Detect which cell encompasses the target text, then output its [x, y] center coordinate. 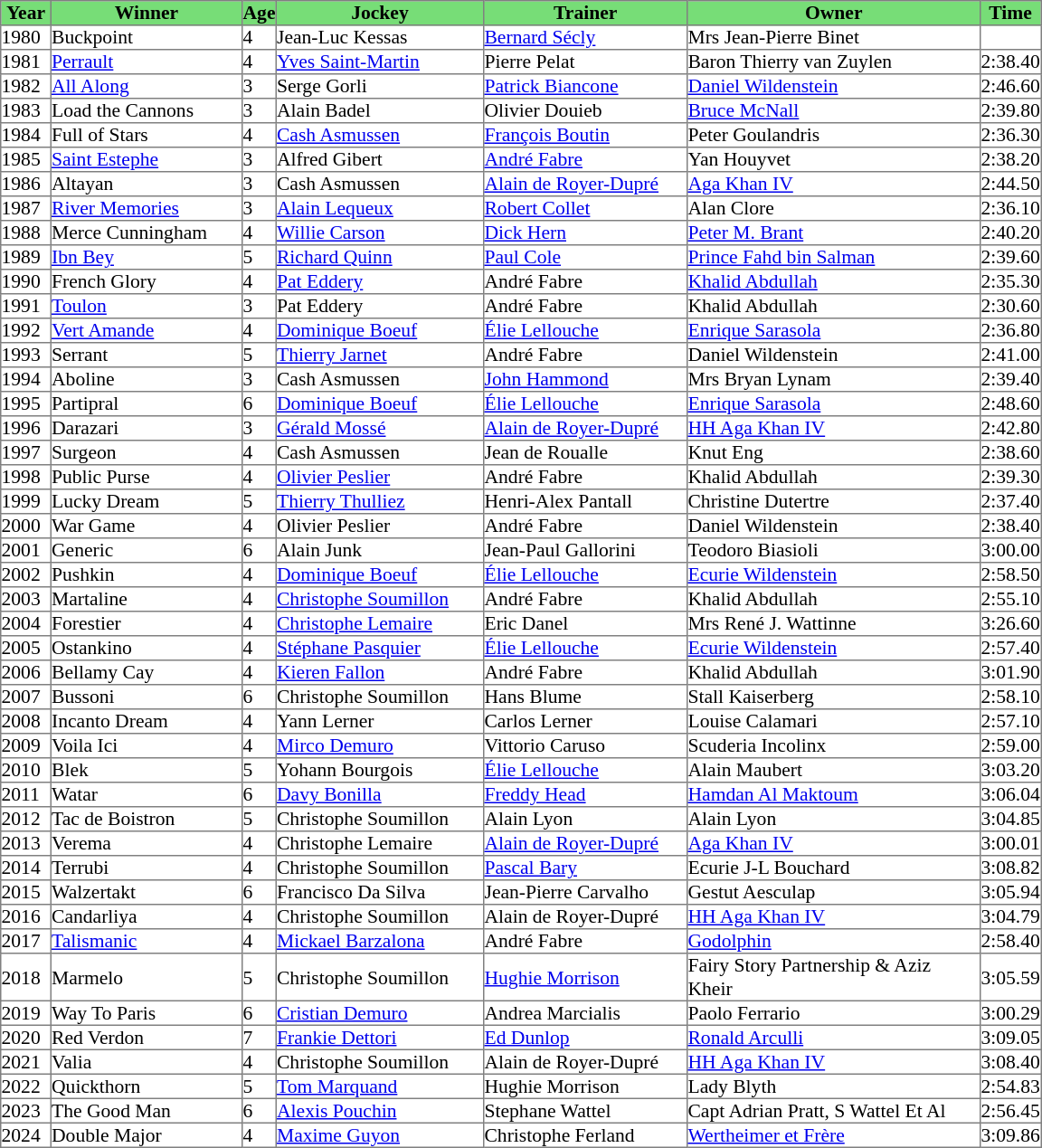
3:08.40 [1011, 1062]
2:58.50 [1011, 575]
Double Major [147, 1134]
Surgeon [147, 452]
1998 [26, 478]
2001 [26, 550]
2019 [26, 1013]
2:39.80 [1011, 110]
3:06.04 [1011, 794]
Darazari [147, 429]
2:41.00 [1011, 355]
Ecurie J-L Bouchard [834, 868]
All Along [147, 87]
Mirco Demuro [380, 745]
Louise Calamari [834, 722]
Perrault [147, 62]
3:01.90 [1011, 673]
Thierry Thulliez [380, 501]
2:46.60 [1011, 87]
Knut Eng [834, 452]
Valia [147, 1062]
Merce Cunningham [147, 233]
Kieren Fallon [380, 673]
Age [259, 13]
Watar [147, 794]
Jockey [380, 13]
2:36.80 [1011, 331]
1994 [26, 380]
Walzertakt [147, 892]
2014 [26, 868]
3:00.01 [1011, 843]
2:44.50 [1011, 185]
Yan Houyvet [834, 159]
2007 [26, 697]
Bernard Sécly [586, 38]
3:04.79 [1011, 917]
Aboline [147, 380]
1991 [26, 306]
War Game [147, 527]
2008 [26, 722]
Generic [147, 550]
Francisco Da Silva [380, 892]
Partipral [147, 403]
Pushkin [147, 575]
Time [1011, 13]
Thierry Jarnet [380, 355]
2:37.40 [1011, 501]
Trainer [586, 13]
2:39.40 [1011, 380]
2:36.10 [1011, 208]
2000 [26, 527]
Hans Blume [586, 697]
Teodoro Biasioli [834, 550]
Mickael Barzalona [380, 941]
Tom Marquand [380, 1086]
Eric Danel [586, 624]
River Memories [147, 208]
Jean de Roualle [586, 452]
Load the Cannons [147, 110]
Incanto Dream [147, 722]
2:39.30 [1011, 478]
Christine Dutertre [834, 501]
2009 [26, 745]
2018 [26, 977]
Vert Amande [147, 331]
Ronald Arculli [834, 1037]
2005 [26, 648]
Altayan [147, 185]
2:40.20 [1011, 233]
3:08.82 [1011, 868]
Capt Adrian Pratt, S Wattel Et Al [834, 1111]
Yves Saint-Martin [380, 62]
2022 [26, 1086]
Ed Dunlop [586, 1037]
2:38.20 [1011, 159]
2016 [26, 917]
Jean-Paul Gallorini [586, 550]
1993 [26, 355]
1980 [26, 38]
Stephane Wattel [586, 1111]
Jean-Pierre Carvalho [586, 892]
Frankie Dettori [380, 1037]
Yann Lerner [380, 722]
Red Verdon [147, 1037]
Henri-Alex Pantall [586, 501]
Ostankino [147, 648]
Mrs René J. Wattinne [834, 624]
Blek [147, 771]
Lucky Dream [147, 501]
2010 [26, 771]
François Boutin [586, 136]
Alfred Gibert [380, 159]
1996 [26, 429]
John Hammond [586, 380]
Scuderia Incolinx [834, 745]
Mrs Bryan Lynam [834, 380]
Alain Badel [380, 110]
3:04.85 [1011, 820]
3:05.59 [1011, 977]
1982 [26, 87]
Pierre Pelat [586, 62]
Bruce McNall [834, 110]
Tac de Boistron [147, 820]
1983 [26, 110]
Year [26, 13]
2017 [26, 941]
1985 [26, 159]
Serge Gorli [380, 87]
2002 [26, 575]
3:09.05 [1011, 1037]
Way To Paris [147, 1013]
2020 [26, 1037]
Owner [834, 13]
Bussoni [147, 697]
Wertheimer et Frère [834, 1134]
Candarliya [147, 917]
1989 [26, 257]
Dick Hern [586, 233]
2:58.10 [1011, 697]
2004 [26, 624]
3:00.29 [1011, 1013]
Lady Blyth [834, 1086]
Maxime Guyon [380, 1134]
1984 [26, 136]
Alain Junk [380, 550]
2:57.40 [1011, 648]
2015 [26, 892]
2:42.80 [1011, 429]
Quickthorn [147, 1086]
3:03.20 [1011, 771]
1986 [26, 185]
Winner [147, 13]
Alain Maubert [834, 771]
Robert Collet [586, 208]
2021 [26, 1062]
2:59.00 [1011, 745]
Verema [147, 843]
1987 [26, 208]
Stall Kaiserberg [834, 697]
1981 [26, 62]
Yohann Bourgois [380, 771]
Alexis Pouchin [380, 1111]
Peter Goulandris [834, 136]
Christophe Ferland [586, 1134]
Talismanic [147, 941]
Davy Bonilla [380, 794]
Olivier Douieb [586, 110]
2003 [26, 599]
Pascal Bary [586, 868]
2:35.30 [1011, 282]
2:55.10 [1011, 599]
Cristian Demuro [380, 1013]
1997 [26, 452]
Terrubi [147, 868]
Full of Stars [147, 136]
2012 [26, 820]
3:09.86 [1011, 1134]
Forestier [147, 624]
Fairy Story Partnership & Aziz Kheir [834, 977]
7 [259, 1037]
1999 [26, 501]
2:38.60 [1011, 452]
Carlos Lerner [586, 722]
Baron Thierry van Zuylen [834, 62]
3:00.00 [1011, 550]
3:26.60 [1011, 624]
2:57.10 [1011, 722]
2:48.60 [1011, 403]
Vittorio Caruso [586, 745]
French Glory [147, 282]
Richard Quinn [380, 257]
2:56.45 [1011, 1111]
Gestut Aesculap [834, 892]
2011 [26, 794]
Saint Estephe [147, 159]
Toulon [147, 306]
Buckpoint [147, 38]
Andrea Marcialis [586, 1013]
Serrant [147, 355]
Gérald Mossé [380, 429]
Mrs Jean-Pierre Binet [834, 38]
Jean-Luc Kessas [380, 38]
Patrick Biancone [586, 87]
2:58.40 [1011, 941]
3:05.94 [1011, 892]
2024 [26, 1134]
Public Purse [147, 478]
2:54.83 [1011, 1086]
Godolphin [834, 941]
1992 [26, 331]
Prince Fahd bin Salman [834, 257]
Alain Lequeux [380, 208]
Willie Carson [380, 233]
Voila Ici [147, 745]
Bellamy Cay [147, 673]
Freddy Head [586, 794]
The Good Man [147, 1111]
Paul Cole [586, 257]
Marmelo [147, 977]
Martaline [147, 599]
2023 [26, 1111]
Peter M. Brant [834, 233]
Paolo Ferrario [834, 1013]
Alan Clore [834, 208]
1990 [26, 282]
2:30.60 [1011, 306]
Ibn Bey [147, 257]
2:36.30 [1011, 136]
1988 [26, 233]
2:39.60 [1011, 257]
2013 [26, 843]
1995 [26, 403]
Stéphane Pasquier [380, 648]
Hamdan Al Maktoum [834, 794]
2006 [26, 673]
